Detect which cell encompasses the target text, then output its (X, Y) center coordinate. 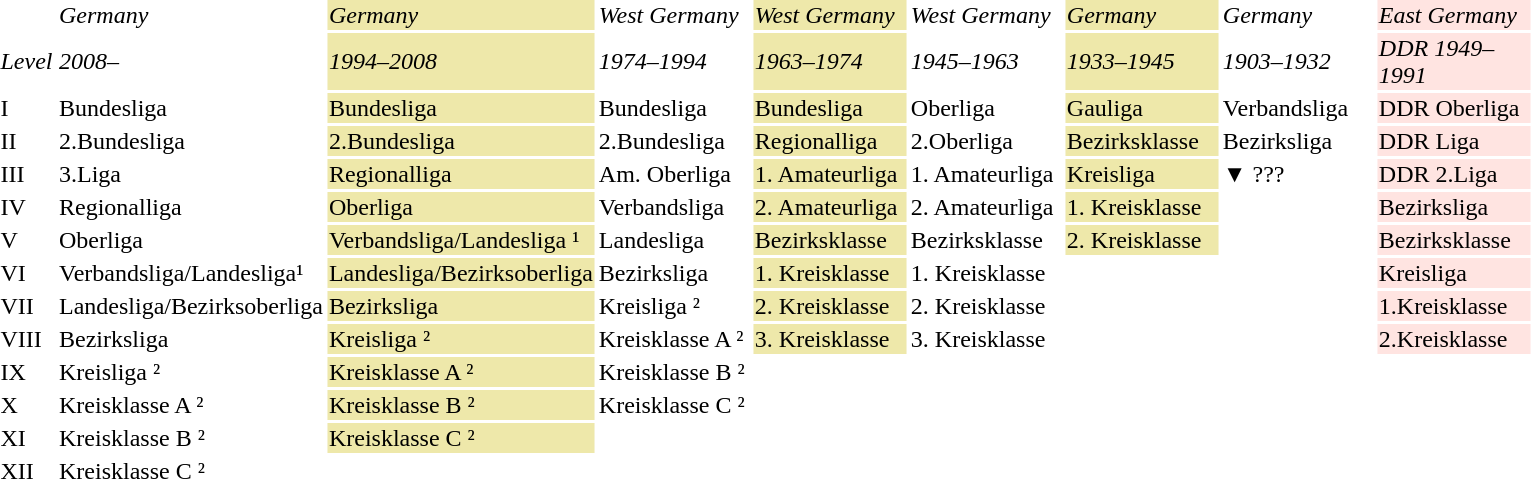
1.Kreisklasse (1454, 306)
East Germany (1454, 15)
2.Kreisklasse (1454, 339)
Gauliga (1142, 108)
1903–1932 (1298, 62)
1945–1963 (986, 62)
3.Liga (192, 174)
2008– (192, 62)
Landesliga (674, 240)
1994–2008 (460, 62)
DDR 1949–1991 (1454, 62)
2.Oberliga (986, 141)
DDR Liga (1454, 141)
DDR 2.Liga (1454, 174)
Am. Oberliga (674, 174)
DDR Oberliga (1454, 108)
1974–1994 (674, 62)
1963–1974 (830, 62)
Verbandsliga/Landesliga¹ (192, 273)
1933–1945 (1142, 62)
▼ ??? (1298, 174)
Verbandsliga/Landesliga ¹ (460, 240)
